Provide the (x, y) coordinate of the cell's center where the given text is located.  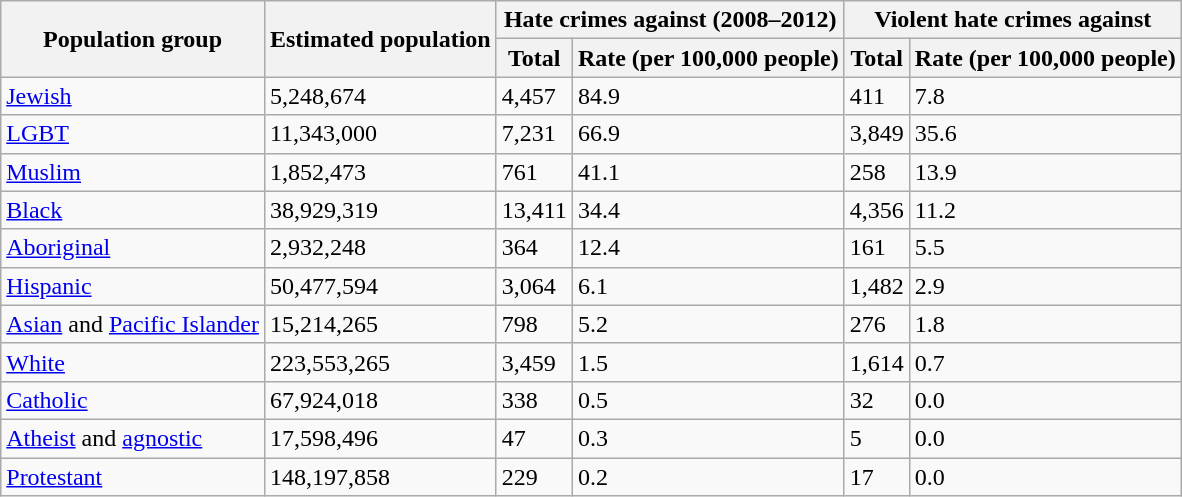
5 (876, 438)
41.1 (708, 172)
364 (534, 248)
LGBT (133, 134)
Black (133, 210)
7.8 (1045, 96)
Atheist and agnostic (133, 438)
34.4 (708, 210)
5,248,674 (380, 96)
11.2 (1045, 210)
15,214,265 (380, 324)
761 (534, 172)
84.9 (708, 96)
Hispanic (133, 286)
798 (534, 324)
0.7 (1045, 362)
38,929,319 (380, 210)
5.5 (1045, 248)
0.2 (708, 477)
Muslim (133, 172)
338 (534, 400)
1.8 (1045, 324)
White (133, 362)
1.5 (708, 362)
223,553,265 (380, 362)
67,924,018 (380, 400)
Jewish (133, 96)
7,231 (534, 134)
3,849 (876, 134)
Population group (133, 39)
1,482 (876, 286)
3,064 (534, 286)
66.9 (708, 134)
4,457 (534, 96)
47 (534, 438)
32 (876, 400)
Asian and Pacific Islander (133, 324)
0.5 (708, 400)
12.4 (708, 248)
13.9 (1045, 172)
0.3 (708, 438)
Estimated population (380, 39)
Aboriginal (133, 248)
13,411 (534, 210)
4,356 (876, 210)
6.1 (708, 286)
Catholic (133, 400)
Violent hate crimes against (1012, 20)
1,852,473 (380, 172)
161 (876, 248)
3,459 (534, 362)
Hate crimes against (2008–2012) (670, 20)
1,614 (876, 362)
5.2 (708, 324)
2,932,248 (380, 248)
2.9 (1045, 286)
229 (534, 477)
50,477,594 (380, 286)
148,197,858 (380, 477)
17,598,496 (380, 438)
17 (876, 477)
258 (876, 172)
35.6 (1045, 134)
11,343,000 (380, 134)
411 (876, 96)
276 (876, 324)
Protestant (133, 477)
